Determine the (x, y) coordinate at the center of the cell enclosing the given text.  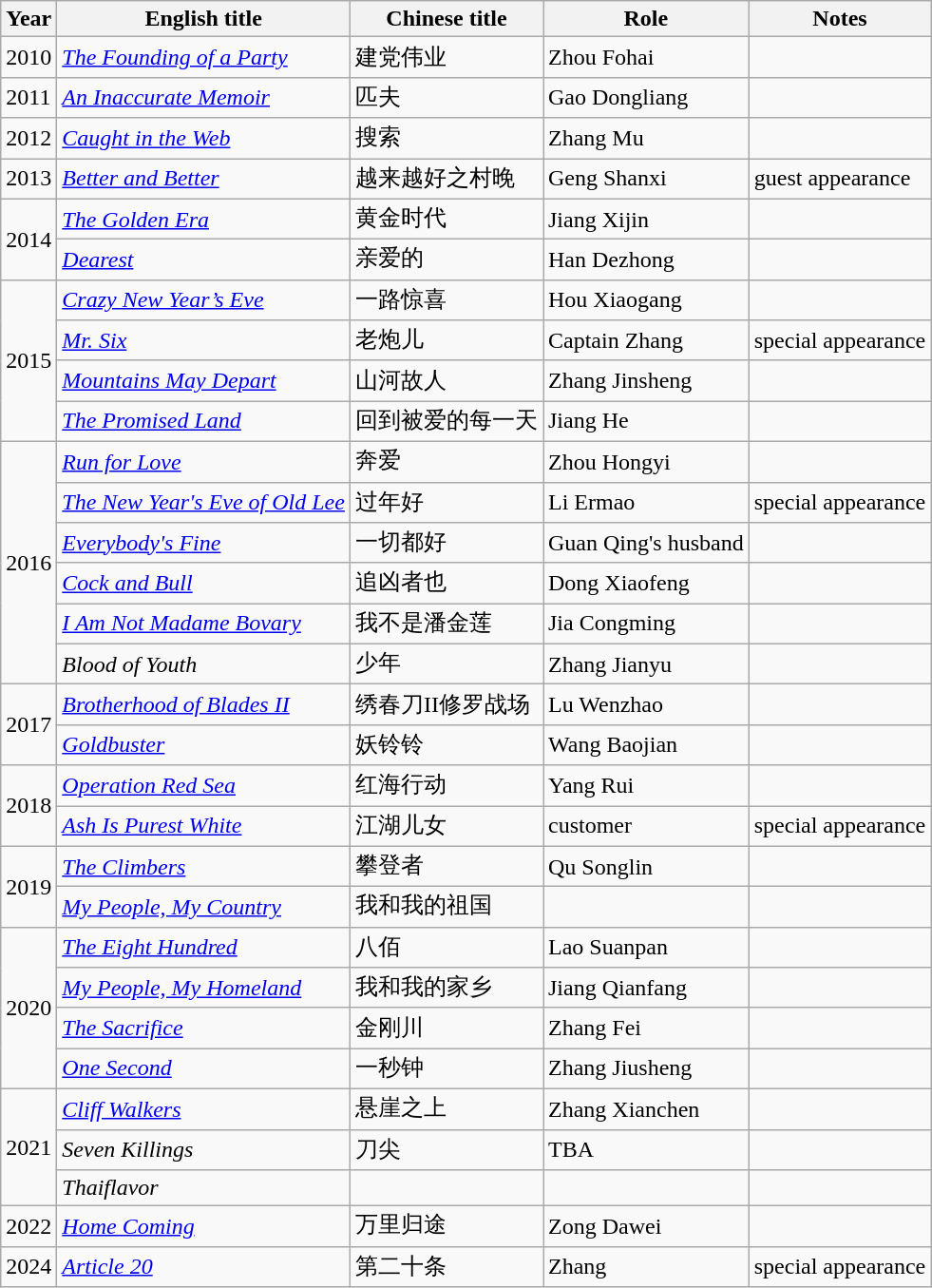
我和我的祖国 (447, 907)
2014 (29, 240)
Notes (840, 19)
2012 (29, 139)
2011 (29, 97)
Cliff Walkers (203, 1108)
Everybody's Fine (203, 544)
2013 (29, 179)
Zhang Mu (646, 139)
山河故人 (447, 380)
匹夫 (447, 97)
The Founding of a Party (203, 57)
TBA (646, 1150)
2015 (29, 360)
Operation Red Sea (203, 785)
黄金时代 (447, 219)
一路惊喜 (447, 300)
亲爱的 (447, 260)
My People, My Country (203, 907)
越来越好之村晚 (447, 179)
Geng Shanxi (646, 179)
The Promised Land (203, 422)
My People, My Homeland (203, 989)
Jiang He (646, 422)
Zong Dawei (646, 1226)
Crazy New Year’s Eve (203, 300)
Better and Better (203, 179)
Dearest (203, 260)
回到被爱的每一天 (447, 422)
刀尖 (447, 1150)
Zhang Fei (646, 1028)
2010 (29, 57)
The Sacrifice (203, 1028)
Brotherhood of Blades II (203, 705)
过年好 (447, 502)
Li Ermao (646, 502)
奔爱 (447, 462)
An Inaccurate Memoir (203, 97)
Ash Is Purest White (203, 827)
One Second (203, 1068)
2018 (29, 806)
妖铃铃 (447, 745)
Home Coming (203, 1226)
Zhang Jianyu (646, 663)
The New Year's Eve of Old Lee (203, 502)
Zhang Xianchen (646, 1108)
八佰 (447, 947)
少年 (447, 663)
2021 (29, 1146)
2019 (29, 886)
Seven Killings (203, 1150)
I Am Not Madame Bovary (203, 624)
Captain Zhang (646, 340)
Dong Xiaofeng (646, 584)
Qu Songlin (646, 867)
Hou Xiaogang (646, 300)
Mountains May Depart (203, 380)
2024 (29, 1266)
搜索 (447, 139)
江湖儿女 (447, 827)
一切都好 (447, 544)
Jiang Qianfang (646, 989)
追凶者也 (447, 584)
万里归途 (447, 1226)
2022 (29, 1226)
Wang Baojian (646, 745)
悬崖之上 (447, 1108)
Cock and Bull (203, 584)
老炮儿 (447, 340)
The Golden Era (203, 219)
Guan Qing's husband (646, 544)
The Eight Hundred (203, 947)
一秒钟 (447, 1068)
我和我的家乡 (447, 989)
Han Dezhong (646, 260)
我不是潘金莲 (447, 624)
Caught in the Web (203, 139)
Zhang Jinsheng (646, 380)
Role (646, 19)
Mr. Six (203, 340)
Lu Wenzhao (646, 705)
Lao Suanpan (646, 947)
English title (203, 19)
The Climbers (203, 867)
customer (646, 827)
建党伟业 (447, 57)
2016 (29, 563)
2017 (29, 724)
Thaiflavor (203, 1188)
Yang Rui (646, 785)
Run for Love (203, 462)
Jia Congming (646, 624)
2020 (29, 1008)
Goldbuster (203, 745)
Zhang Jiusheng (646, 1068)
金刚川 (447, 1028)
Zhou Fohai (646, 57)
Chinese title (447, 19)
Year (29, 19)
Gao Dongliang (646, 97)
Article 20 (203, 1266)
攀登者 (447, 867)
红海行动 (447, 785)
Zhang (646, 1266)
第二十条 (447, 1266)
guest appearance (840, 179)
Zhou Hongyi (646, 462)
Blood of Youth (203, 663)
Jiang Xijin (646, 219)
绣春刀II修罗战场 (447, 705)
